Identify which cell holds the provided text, then report its (X, Y) central coordinate. 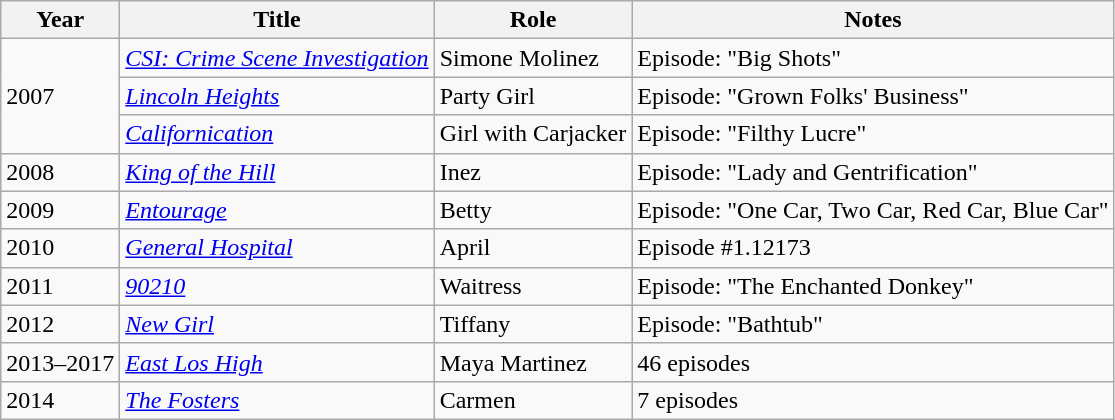
2014 (60, 400)
Episode: "Grown Folks' Business" (873, 96)
Simone Molinez (533, 58)
2012 (60, 324)
General Hospital (277, 248)
7 episodes (873, 400)
2009 (60, 210)
Year (60, 20)
Betty (533, 210)
CSI: Crime Scene Investigation (277, 58)
Carmen (533, 400)
Episode: "Lady and Gentrification" (873, 172)
Episode: "One Car, Two Car, Red Car, Blue Car" (873, 210)
Episode #1.12173 (873, 248)
90210 (277, 286)
New Girl (277, 324)
2010 (60, 248)
King of the Hill (277, 172)
Maya Martinez (533, 362)
Party Girl (533, 96)
2008 (60, 172)
2007 (60, 96)
Notes (873, 20)
Role (533, 20)
East Los High (277, 362)
The Fosters (277, 400)
Californication (277, 134)
Episode: "The Enchanted Donkey" (873, 286)
Episode: "Filthy Lucre" (873, 134)
Tiffany (533, 324)
Entourage (277, 210)
Episode: "Bathtub" (873, 324)
2011 (60, 286)
Title (277, 20)
2013–2017 (60, 362)
46 episodes (873, 362)
Inez (533, 172)
Girl with Carjacker (533, 134)
Lincoln Heights (277, 96)
Episode: "Big Shots" (873, 58)
April (533, 248)
Waitress (533, 286)
